For the text-containing cell, return its midpoint in (X, Y) coordinate format. 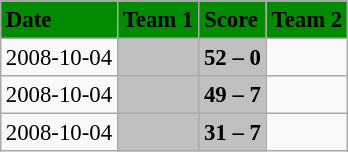
Score (233, 20)
Team 1 (158, 20)
52 – 0 (233, 57)
Team 2 (306, 20)
31 – 7 (233, 133)
49 – 7 (233, 95)
Date (58, 20)
